Output the [X, Y] coordinate of the center of the cell containing the given text.  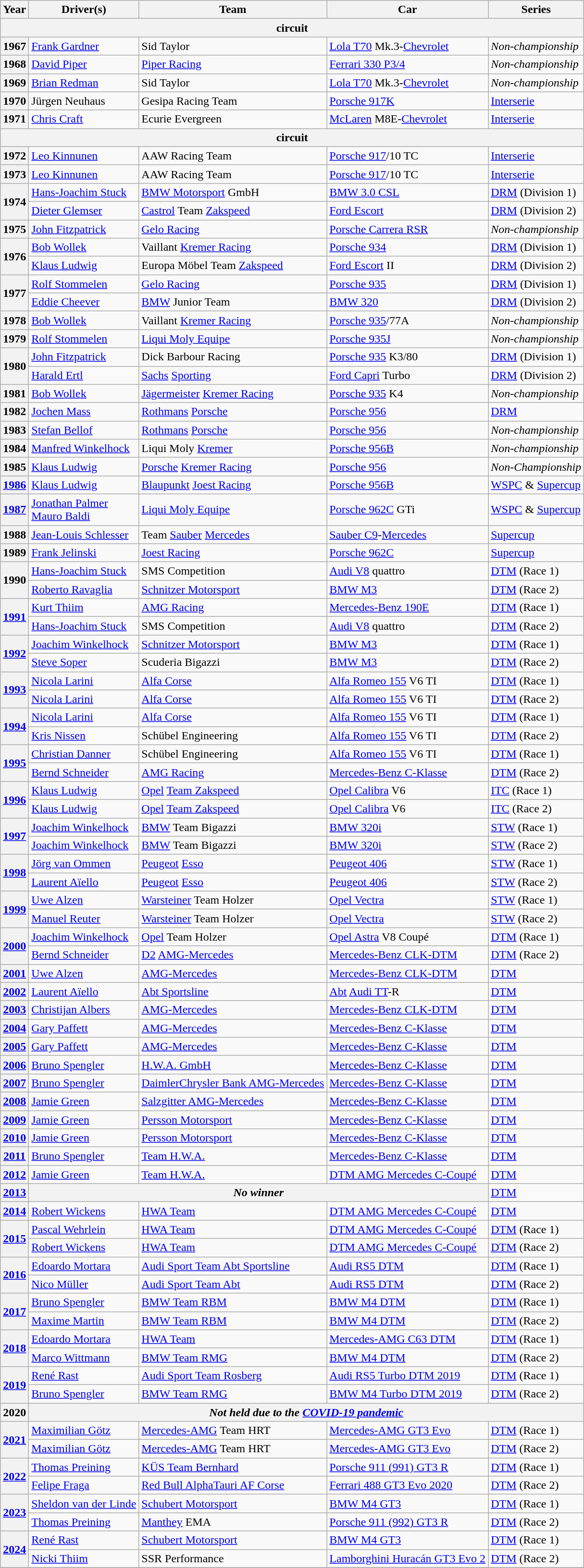
DRM [536, 412]
2022 [14, 1476]
Europa Möbel Team Zakspeed [233, 266]
Audi Sport Team Abt [233, 1284]
Porsche Kremer Racing [233, 466]
Porsche 935/77A [408, 320]
Blaupunkt Joest Racing [233, 485]
Ford Escort [408, 210]
1970 [14, 101]
Brian Redman [84, 83]
Porsche 962C [408, 553]
Ferrari 488 GT3 Evo 2020 [408, 1485]
No winner [259, 1193]
1996 [14, 799]
Jean-Louis Schlesser [84, 535]
1997 [14, 836]
1998 [14, 873]
Steve Soper [84, 662]
Scuderia Bigazzi [233, 662]
Porsche 935 [408, 284]
Mercedes-Benz 190E [408, 608]
Ford Escort II [408, 266]
Audi RS5 Turbo DTM 2019 [408, 1375]
Ecurie Evergreen [233, 119]
2023 [14, 1513]
2013 [14, 1193]
David Piper [84, 64]
Jochen Mass [84, 412]
ITC (Race 2) [536, 808]
Not held due to the COVID-19 pandemic [307, 1412]
Stefan Bellof [84, 430]
Audi Sport Team Rosberg [233, 1375]
1979 [14, 339]
2020 [14, 1412]
Porsche 911 (992) GT3 R [408, 1522]
1974 [14, 201]
2016 [14, 1275]
Liqui Moly Kremer [233, 448]
2002 [14, 992]
2018 [14, 1348]
Pascal Wehrlein [84, 1229]
Jonathan Palmer Mauro Baldi [84, 509]
H.W.A. GmbH [233, 1065]
1977 [14, 293]
1999 [14, 909]
Dick Barbour Racing [233, 357]
2005 [14, 1046]
Salzgitter AMG-Mercedes [233, 1101]
BMW 320 [408, 302]
1986 [14, 485]
2017 [14, 1311]
2021 [14, 1440]
2004 [14, 1028]
2008 [14, 1101]
2007 [14, 1083]
Manuel Reuter [84, 919]
Driver(s) [84, 10]
1969 [14, 83]
1980 [14, 366]
Ferrari 330 P3/4 [408, 64]
Sachs Sporting [233, 375]
Kurt Thiim [84, 608]
Porsche 935J [408, 339]
2000 [14, 946]
1989 [14, 553]
1973 [14, 174]
Christijan Albers [84, 1010]
Mercedes-AMG C63 DTM [408, 1339]
Abt Sportsline [233, 992]
2003 [14, 1010]
2011 [14, 1156]
Harald Ertl [84, 375]
2019 [14, 1384]
ITC (Race 1) [536, 790]
1968 [14, 64]
Felipe Fraga [84, 1485]
Jägermeister Kremer Racing [233, 393]
1978 [14, 320]
Porsche 935 K4 [408, 393]
1993 [14, 690]
1988 [14, 535]
Car [408, 10]
2015 [14, 1238]
Kris Nissen [84, 735]
1982 [14, 412]
Abt Audi TT-R [408, 992]
Sauber C9-Mercedes [408, 535]
Porsche 962C GTi [408, 509]
Porsche 934 [408, 247]
SSR Performance [233, 1558]
Frank Jelinski [84, 553]
Maxime Martin [84, 1321]
1990 [14, 580]
1995 [14, 763]
1983 [14, 430]
2006 [14, 1065]
2012 [14, 1175]
1994 [14, 726]
Porsche Carrera RSR [408, 229]
Year [14, 10]
Lamborghini Huracán GT3 Evo 2 [408, 1558]
Christian Danner [84, 754]
Nico Müller [84, 1284]
1984 [14, 448]
BMW M4 Turbo DTM 2019 [408, 1394]
KÜS Team Bernhard [233, 1467]
Sheldon van der Linde [84, 1504]
Team [233, 10]
Eddie Cheever [84, 302]
Gesipa Racing Team [233, 101]
Marco Wittmann [84, 1357]
Porsche 911 (991) GT3 R [408, 1467]
Jörg van Ommen [84, 864]
1971 [14, 119]
1981 [14, 393]
Chris Craft [84, 119]
1985 [14, 466]
Non-Championship [536, 466]
Ford Capri Turbo [408, 375]
BMW Motorsport GmbH [233, 192]
Red Bull AlphaTauri AF Corse [233, 1485]
Porsche 917K [408, 101]
1972 [14, 156]
1987 [14, 509]
2010 [14, 1138]
McLaren M8E-Chevrolet [408, 119]
BMW 3.0 CSL [408, 192]
Opel Astra V8 Coupé [408, 937]
Series [536, 10]
Audi Sport Team Abt Sportsline [233, 1266]
1967 [14, 46]
2024 [14, 1549]
1976 [14, 257]
1991 [14, 617]
DaimlerChrysler Bank AMG-Mercedes [233, 1083]
Manthey EMA [233, 1522]
Opel Team Holzer [233, 937]
1992 [14, 653]
Frank Gardner [84, 46]
1975 [14, 229]
2009 [14, 1120]
Team Sauber Mercedes [233, 535]
2014 [14, 1211]
Castrol Team Zakspeed [233, 210]
2001 [14, 973]
Porsche 935 K3/80 [408, 357]
Roberto Ravaglia [84, 589]
Piper Racing [233, 64]
Dieter Glemser [84, 210]
Manfred Winkelhock [84, 448]
Jürgen Neuhaus [84, 101]
BMW Junior Team [233, 302]
Joest Racing [233, 553]
D2 AMG-Mercedes [233, 955]
Nicki Thiim [84, 1558]
